Extract the [X, Y] coordinate from the center of the cell holding the provided text.  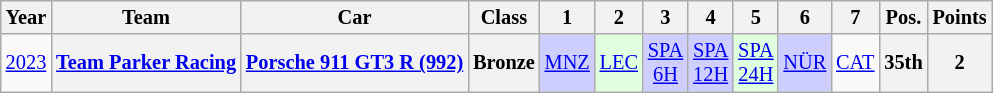
35th [903, 63]
NÜR [804, 63]
7 [855, 17]
Year [26, 17]
SPA24H [756, 63]
CAT [855, 63]
Class [504, 17]
1 [568, 17]
6 [804, 17]
4 [710, 17]
Points [960, 17]
5 [756, 17]
Car [354, 17]
SPA12H [710, 63]
2023 [26, 63]
MNZ [568, 63]
Pos. [903, 17]
Porsche 911 GT3 R (992) [354, 63]
3 [666, 17]
Team [146, 17]
LEC [619, 63]
Bronze [504, 63]
Team Parker Racing [146, 63]
SPA6H [666, 63]
